Extract the [X, Y] coordinate from the center of the cell holding the provided text.  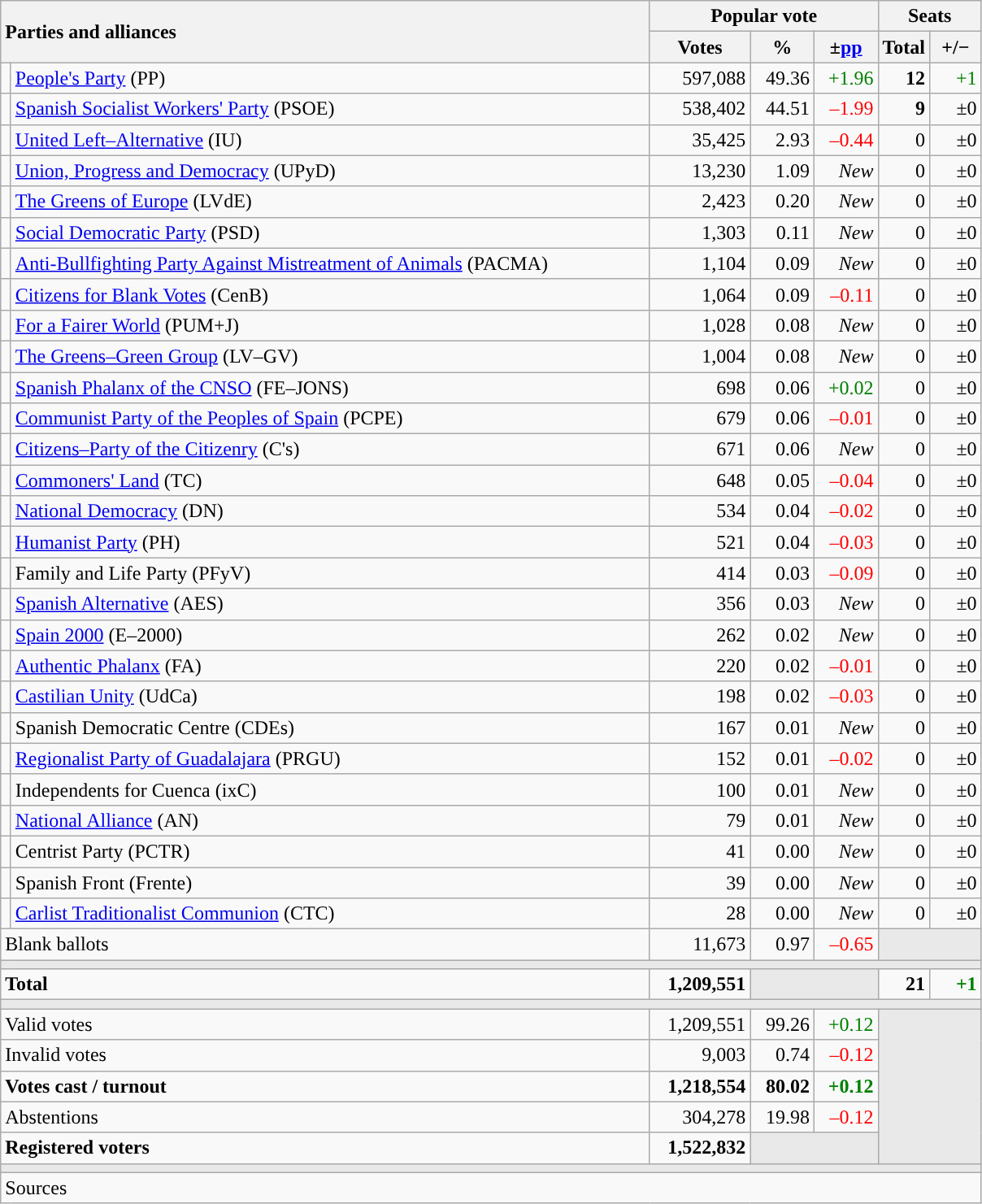
1,218,554 [700, 1086]
304,278 [700, 1117]
United Left–Alternative (IU) [330, 140]
671 [700, 450]
Invalid votes [325, 1055]
Sources [491, 1188]
Spanish Democratic Centre (CDEs) [330, 728]
648 [700, 480]
Carlist Traditionalist Communion (CTC) [330, 914]
Popular vote [764, 16]
For a Fairer World (PUM+J) [330, 325]
9,003 [700, 1055]
Citizens–Party of the Citizenry (C's) [330, 450]
0.74 [782, 1055]
41 [700, 851]
Humanist Party (PH) [330, 542]
1.09 [782, 171]
Spanish Socialist Workers' Party (PSOE) [330, 109]
Anti-Bullfighting Party Against Mistreatment of Animals (PACMA) [330, 263]
167 [700, 728]
Votes [700, 47]
100 [700, 789]
Abstentions [325, 1117]
–0.11 [845, 294]
1,104 [700, 263]
+/− [956, 47]
Seats [930, 16]
414 [700, 573]
99.26 [782, 1024]
198 [700, 697]
The Greens–Green Group (LV–GV) [330, 356]
Spain 2000 (E–2000) [330, 635]
Valid votes [325, 1024]
698 [700, 388]
+0.02 [845, 388]
1,028 [700, 325]
People's Party (PP) [330, 78]
Spanish Alternative (AES) [330, 604]
–0.04 [845, 480]
–0.44 [845, 140]
Social Democratic Party (PSD) [330, 233]
152 [700, 758]
13,230 [700, 171]
0.11 [782, 233]
Communist Party of the Peoples of Spain (PCPE) [330, 419]
–1.99 [845, 109]
597,088 [700, 78]
+1.96 [845, 78]
80.02 [782, 1086]
Regionalist Party of Guadalajara (PRGU) [330, 758]
National Democracy (DN) [330, 511]
1,004 [700, 356]
Castilian Unity (UdCa) [330, 697]
Registered voters [325, 1148]
Independents for Cuenca (ixC) [330, 789]
–0.65 [845, 945]
1,064 [700, 294]
Spanish Front (Frente) [330, 882]
±pp [845, 47]
Spanish Phalanx of the CNSO (FE–JONS) [330, 388]
Blank ballots [325, 945]
79 [700, 820]
49.36 [782, 78]
0.20 [782, 202]
220 [700, 666]
% [782, 47]
262 [700, 635]
Commoners' Land (TC) [330, 480]
Votes cast / turnout [325, 1086]
2,423 [700, 202]
44.51 [782, 109]
521 [700, 542]
Citizens for Blank Votes (CenB) [330, 294]
19.98 [782, 1117]
1,522,832 [700, 1148]
12 [904, 78]
Parties and alliances [325, 32]
2.93 [782, 140]
534 [700, 511]
The Greens of Europe (LVdE) [330, 202]
679 [700, 419]
28 [700, 914]
–0.09 [845, 573]
1,303 [700, 233]
538,402 [700, 109]
0.05 [782, 480]
9 [904, 109]
National Alliance (AN) [330, 820]
Authentic Phalanx (FA) [330, 666]
Centrist Party (PCTR) [330, 851]
356 [700, 604]
21 [904, 984]
Family and Life Party (PFyV) [330, 573]
35,425 [700, 140]
11,673 [700, 945]
0.97 [782, 945]
Union, Progress and Democracy (UPyD) [330, 171]
39 [700, 882]
